Provide the (X, Y) coordinate of the cell's center where the given text is located.  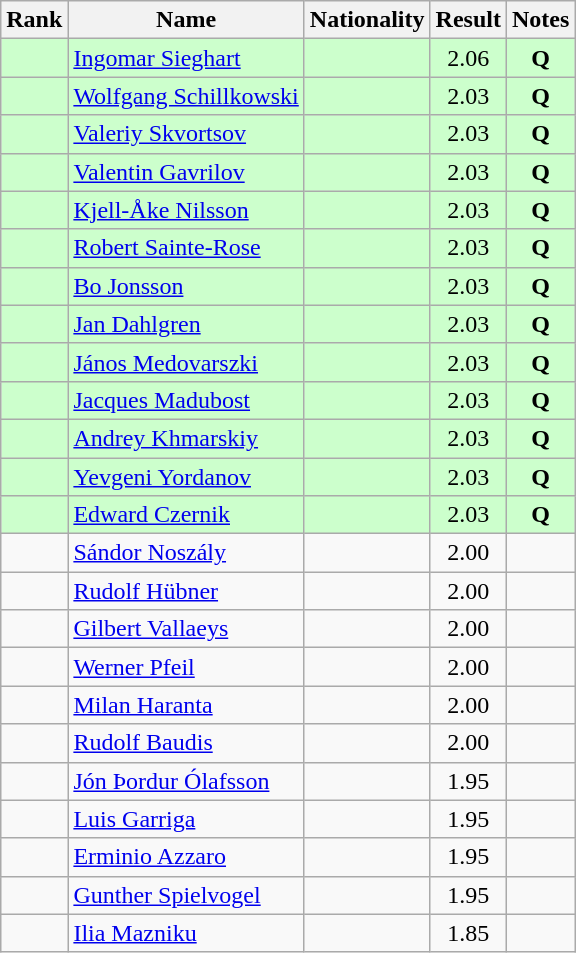
Erminio Azzaro (186, 857)
Nationality (367, 20)
Kjell-Åke Nilsson (186, 210)
Gunther Spielvogel (186, 895)
Bo Jonsson (186, 286)
Ilia Mazniku (186, 933)
Yevgeni Yordanov (186, 477)
Luis Garriga (186, 819)
Notes (540, 20)
János Medovarszki (186, 362)
Result (468, 20)
Rudolf Baudis (186, 743)
Valeriy Skvortsov (186, 134)
Name (186, 20)
Milan Haranta (186, 705)
2.06 (468, 58)
Rudolf Hübner (186, 591)
Jan Dahlgren (186, 324)
Gilbert Vallaeys (186, 629)
Jacques Madubost (186, 400)
Rank (34, 20)
Wolfgang Schillkowski (186, 96)
Valentin Gavrilov (186, 172)
Werner Pfeil (186, 667)
1.85 (468, 933)
Andrey Khmarskiy (186, 438)
Sándor Noszály (186, 553)
Edward Czernik (186, 515)
Ingomar Sieghart (186, 58)
Jón Þordur Ólafsson (186, 781)
Robert Sainte-Rose (186, 248)
